Return the [x, y] coordinate for the center point of the cell that contains the specified text.  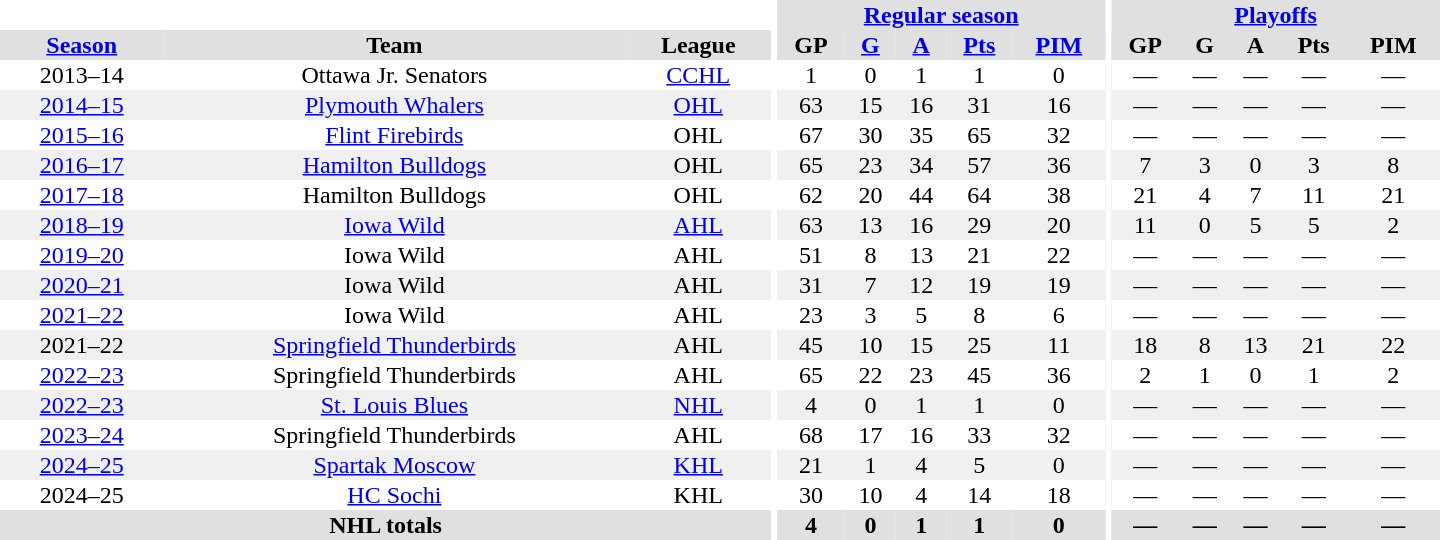
34 [922, 165]
2013–14 [82, 75]
2017–18 [82, 195]
17 [870, 435]
62 [811, 195]
2016–17 [82, 165]
2023–24 [82, 435]
Flint Firebirds [394, 135]
44 [922, 195]
St. Louis Blues [394, 405]
Regular season [942, 15]
HC Sochi [394, 495]
Season [82, 45]
57 [979, 165]
29 [979, 225]
2018–19 [82, 225]
67 [811, 135]
NHL [698, 405]
33 [979, 435]
Team [394, 45]
12 [922, 285]
14 [979, 495]
Playoffs [1276, 15]
NHL totals [386, 525]
CCHL [698, 75]
2015–16 [82, 135]
Plymouth Whalers [394, 105]
51 [811, 255]
Ottawa Jr. Senators [394, 75]
38 [1058, 195]
2019–20 [82, 255]
64 [979, 195]
68 [811, 435]
25 [979, 345]
League [698, 45]
2014–15 [82, 105]
6 [1058, 315]
2020–21 [82, 285]
35 [922, 135]
Spartak Moscow [394, 465]
